Output the (X, Y) coordinate of the center of the cell containing the given text.  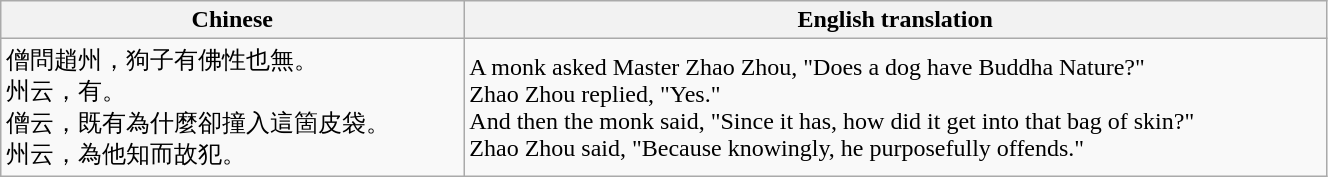
Chinese (232, 20)
English translation (896, 20)
僧問趙州，狗子有佛性也無。州云，有。僧云，既有為什麼卻撞入這箇皮袋。州云，為他知而故犯。 (232, 108)
